Search for the cell housing the specified text and yield its [x, y] center coordinate. 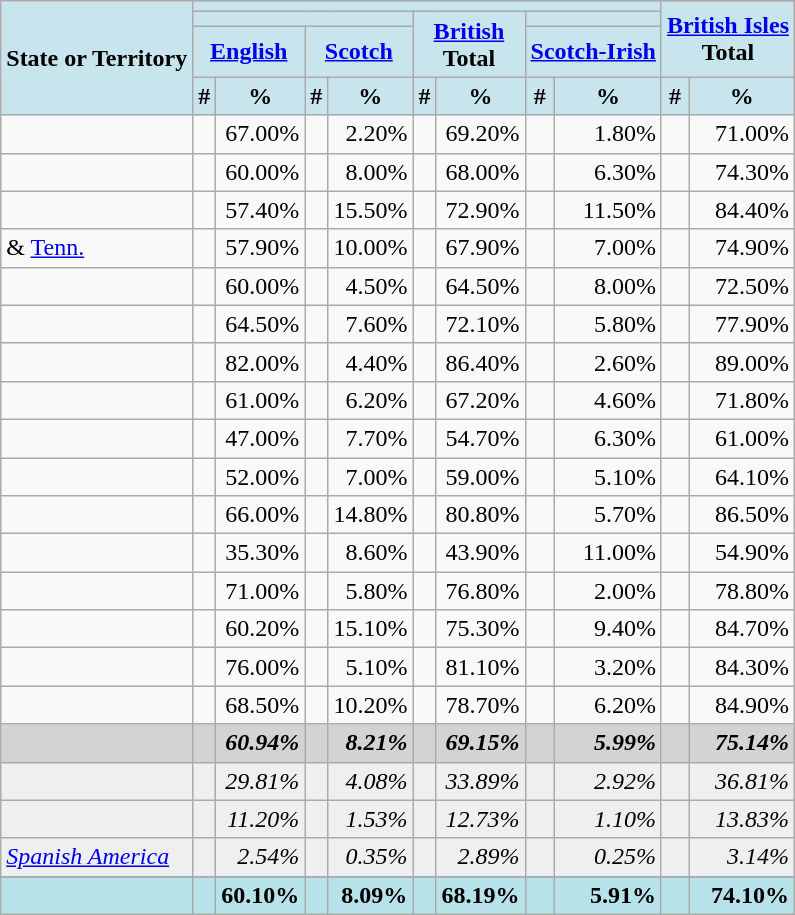
5.91% [608, 895]
64.10% [742, 477]
3.20% [608, 667]
4.08% [370, 781]
11.20% [260, 819]
5.99% [608, 743]
67.20% [480, 400]
59.00% [480, 477]
54.70% [480, 438]
67.00% [260, 134]
84.70% [742, 629]
74.90% [742, 248]
52.00% [260, 477]
8.60% [370, 553]
84.90% [742, 705]
78.70% [480, 705]
2.00% [608, 591]
72.90% [480, 210]
British Isles Total [728, 39]
60.94% [260, 743]
State or Territory [97, 58]
1.10% [608, 819]
36.81% [742, 781]
57.90% [260, 248]
80.80% [480, 515]
76.80% [480, 591]
7.60% [370, 324]
72.50% [742, 286]
35.30% [260, 553]
English [249, 51]
84.30% [742, 667]
54.90% [742, 553]
89.00% [742, 362]
10.20% [370, 705]
15.10% [370, 629]
77.90% [742, 324]
10.00% [370, 248]
2.20% [370, 134]
82.00% [260, 362]
4.40% [370, 362]
86.40% [480, 362]
43.90% [480, 553]
68.50% [260, 705]
0.35% [370, 857]
33.89% [480, 781]
66.00% [260, 515]
60.20% [260, 629]
British Total [469, 44]
29.81% [260, 781]
5.70% [608, 515]
60.10% [260, 895]
68.19% [480, 895]
14.80% [370, 515]
0.25% [608, 857]
75.14% [742, 743]
47.00% [260, 438]
8.21% [370, 743]
2.89% [480, 857]
2.60% [608, 362]
Scotch [359, 51]
86.50% [742, 515]
Spanish America [97, 857]
69.15% [480, 743]
12.73% [480, 819]
72.10% [480, 324]
11.50% [608, 210]
Scotch-Irish [593, 51]
74.10% [742, 895]
78.80% [742, 591]
4.50% [370, 286]
76.00% [260, 667]
67.90% [480, 248]
75.30% [480, 629]
71.80% [742, 400]
13.83% [742, 819]
81.10% [480, 667]
2.92% [608, 781]
74.30% [742, 172]
9.40% [608, 629]
7.70% [370, 438]
4.60% [608, 400]
2.54% [260, 857]
57.40% [260, 210]
1.53% [370, 819]
8.09% [370, 895]
3.14% [742, 857]
84.40% [742, 210]
1.80% [608, 134]
68.00% [480, 172]
15.50% [370, 210]
69.20% [480, 134]
11.00% [608, 553]
& Tenn. [97, 248]
